Locate the cell with the specified text and output its (x, y) center coordinate. 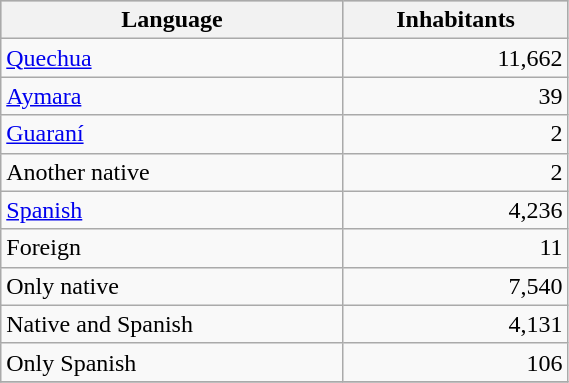
Aymara (172, 96)
39 (456, 96)
11,662 (456, 58)
4,236 (456, 210)
Only Spanish (172, 362)
11 (456, 248)
Native and Spanish (172, 324)
Language (172, 20)
Inhabitants (456, 20)
Only native (172, 286)
7,540 (456, 286)
Foreign (172, 248)
Spanish (172, 210)
106 (456, 362)
Guaraní (172, 134)
Quechua (172, 58)
Another native (172, 172)
4,131 (456, 324)
